Scan for the cell matching the given text and deliver its [x, y] coordinate at center. 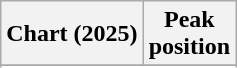
Peakposition [189, 34]
Chart (2025) [72, 34]
